Pinpoint the cell where the given text exists, returning its (x, y) midpoint coordinate. 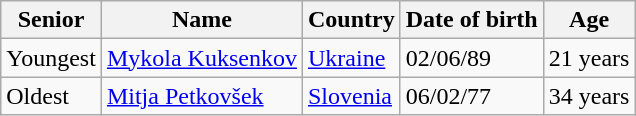
Name (202, 20)
Youngest (52, 58)
Senior (52, 20)
06/02/77 (472, 96)
Mykola Kuksenkov (202, 58)
34 years (589, 96)
Date of birth (472, 20)
Age (589, 20)
Ukraine (351, 58)
21 years (589, 58)
Country (351, 20)
Slovenia (351, 96)
02/06/89 (472, 58)
Oldest (52, 96)
Mitja Petkovšek (202, 96)
